Locate the cell with the specified text and output its (x, y) center coordinate. 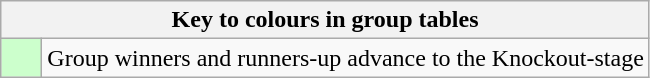
Key to colours in group tables (326, 20)
Group winners and runners-up advance to the Knockout-stage (346, 58)
